Search for the cell housing the specified text and yield its (x, y) center coordinate. 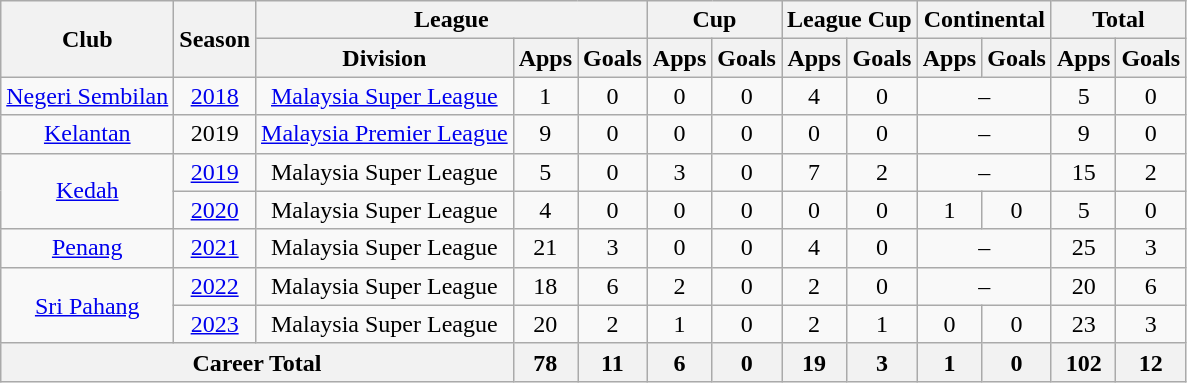
Sri Pahang (88, 305)
2021 (215, 248)
League Cup (850, 20)
19 (814, 362)
21 (545, 248)
League (452, 20)
11 (613, 362)
Kelantan (88, 134)
12 (1151, 362)
Continental (984, 20)
Division (385, 58)
78 (545, 362)
Kedah (88, 191)
7 (814, 172)
Cup (714, 20)
2020 (215, 210)
102 (1083, 362)
25 (1083, 248)
18 (545, 286)
2022 (215, 286)
Negeri Sembilan (88, 96)
Malaysia Premier League (385, 134)
23 (1083, 324)
Club (88, 39)
2023 (215, 324)
Season (215, 39)
Total (1118, 20)
Career Total (257, 362)
2018 (215, 96)
Penang (88, 248)
15 (1083, 172)
